Search for the cell housing the specified text and yield its (X, Y) center coordinate. 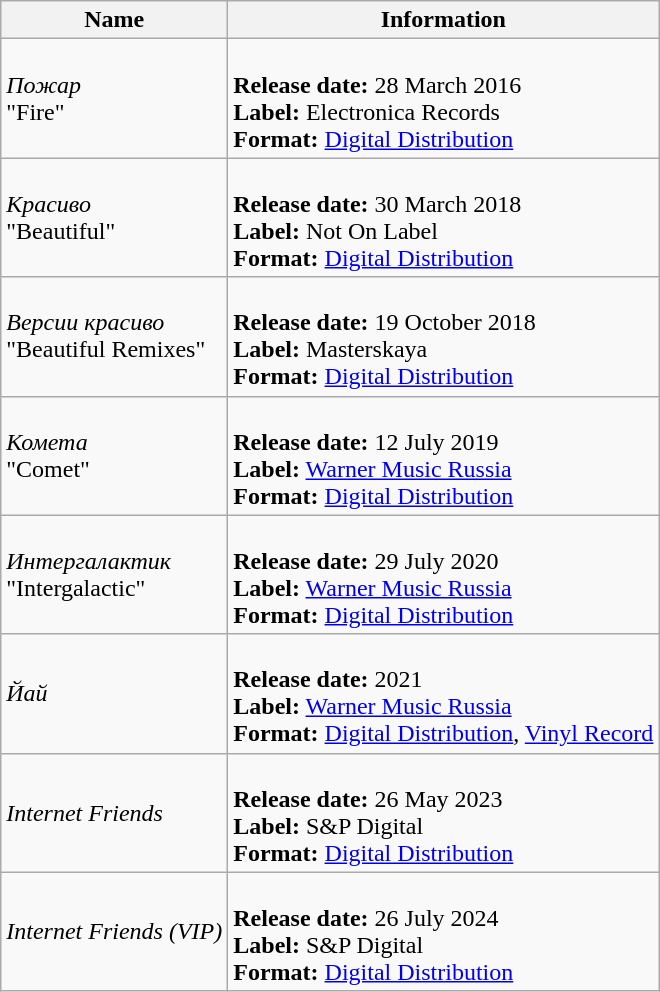
Пожар"Fire" (114, 98)
Internet Friends (VIP) (114, 932)
Версии красиво"Beautiful Remixes" (114, 336)
Release date: 26 July 2024 Label: S&P Digital Format: Digital Distribution (444, 932)
Комета"Comet" (114, 456)
Release date: 19 October 2018 Label: Masterskaya Format: Digital Distribution (444, 336)
Интергалактик"Intergalactic" (114, 574)
Release date: 28 March 2016 Label: Electronica Records Format: Digital Distribution (444, 98)
Information (444, 20)
Release date: 30 March 2018 Label: Not On Label Format: Digital Distribution (444, 218)
Йай (114, 694)
Release date: 12 July 2019 Label: Warner Music Russia Format: Digital Distribution (444, 456)
Release date: 2021 Label: Warner Music Russia Format: Digital Distribution, Vinyl Record (444, 694)
Красиво"Beautiful" (114, 218)
Name (114, 20)
Release date: 29 July 2020 Label: Warner Music Russia Format: Digital Distribution (444, 574)
Release date: 26 May 2023 Label: S&P Digital Format: Digital Distribution (444, 812)
Internet Friends (114, 812)
